From the cell containing the given text, extract its center point as (x, y) coordinate. 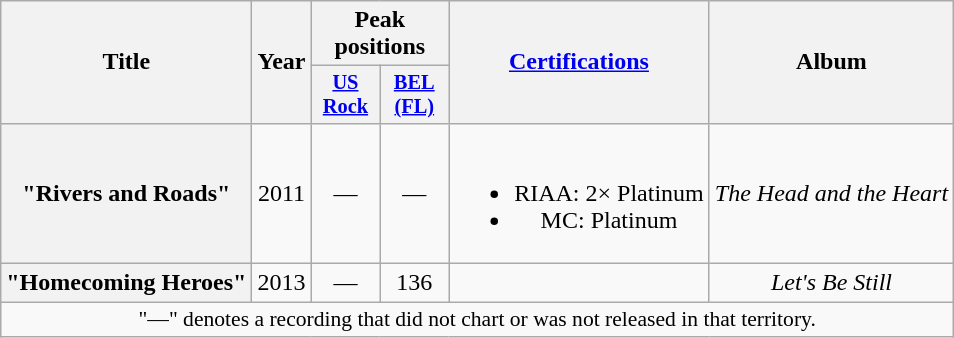
136 (414, 283)
Peak positions (380, 34)
Album (831, 62)
BEL(FL) (414, 95)
Year (282, 62)
Let's Be Still (831, 283)
Certifications (580, 62)
Title (126, 62)
USRock (346, 95)
"Rivers and Roads" (126, 193)
The Head and the Heart (831, 193)
2013 (282, 283)
"—" denotes a recording that did not chart or was not released in that territory. (478, 320)
"Homecoming Heroes" (126, 283)
RIAA: 2× PlatinumMC: Platinum (580, 193)
2011 (282, 193)
